Pinpoint the cell where the given text exists, returning its (X, Y) midpoint coordinate. 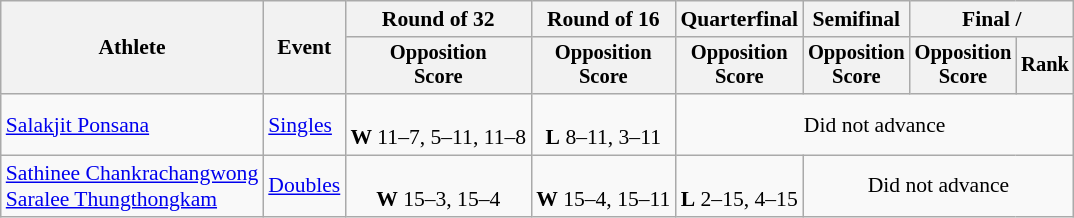
Semifinal (856, 19)
L 2–15, 4–15 (739, 186)
Final / (992, 19)
Athlete (132, 48)
W 15–3, 15–4 (438, 186)
Singles (304, 124)
Rank (1045, 66)
Round of 32 (438, 19)
Event (304, 48)
Round of 16 (603, 19)
Salakjit Ponsana (132, 124)
W 15–4, 15–11 (603, 186)
W 11–7, 5–11, 11–8 (438, 124)
Quarterfinal (739, 19)
Doubles (304, 186)
Sathinee ChankrachangwongSaralee Thungthongkam (132, 186)
L 8–11, 3–11 (603, 124)
